From the cell containing the given text, extract its center point as (X, Y) coordinate. 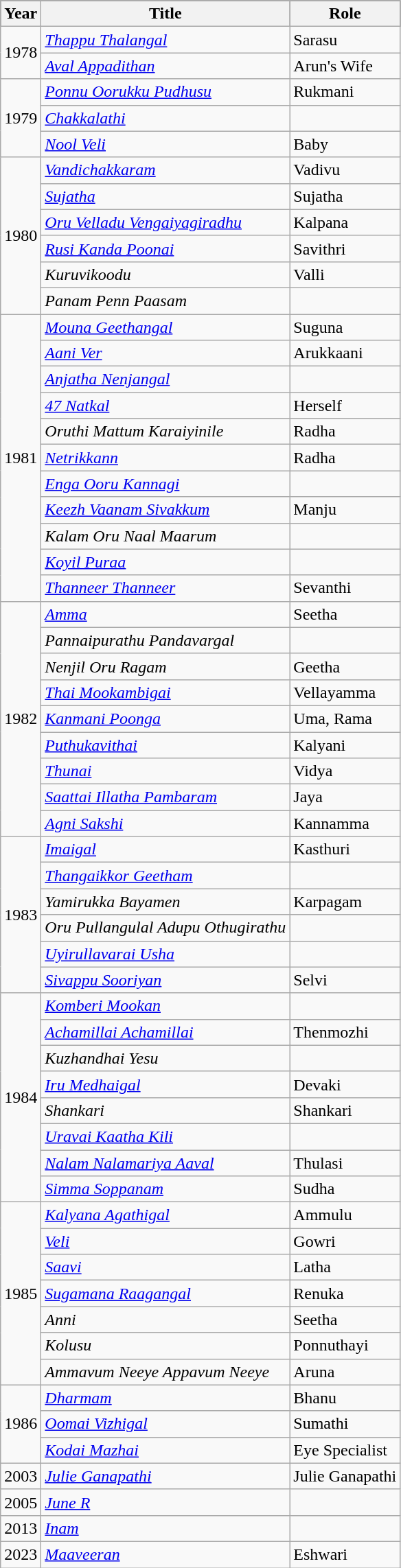
Suguna (345, 327)
Ponnuthayi (345, 1346)
Simma Soppanam (165, 1189)
Amma (165, 614)
Nalam Nalamariya Aaval (165, 1163)
Bhanu (345, 1398)
Kodai Mazhai (165, 1450)
Jaya (345, 797)
Puthukavithai (165, 745)
Karpagam (345, 902)
Sugamana Raagangal (165, 1294)
Achamillai Achamillai (165, 1032)
2005 (21, 1502)
Arukkaani (345, 353)
Koyil Puraa (165, 562)
Oru Velladu Vengaiyagiradhu (165, 222)
June R (165, 1502)
Kanmani Poonga (165, 718)
Anjatha Nenjangal (165, 379)
Kuruvikoodu (165, 274)
Imaigal (165, 850)
Valli (345, 274)
2023 (21, 1554)
Sivappu Sooriyan (165, 980)
Rusi Kanda Poonai (165, 248)
Kalyani (345, 745)
Oru Pullangulal Adupu Othugirathu (165, 928)
Agni Sakshi (165, 823)
Sarasu (345, 40)
1980 (21, 235)
Baby (345, 144)
Devaki (345, 1084)
Vadivu (345, 170)
Saattai Illatha Pambaram (165, 797)
Thunai (165, 771)
Nool Veli (165, 144)
Aval Appadithan (165, 66)
Rukmani (345, 92)
Sevanthi (345, 588)
Thulasi (345, 1163)
Manju (345, 510)
Dharmam (165, 1398)
Oomai Vizhigal (165, 1424)
Role (345, 14)
Gowri (345, 1241)
1986 (21, 1424)
Kalam Oru Naal Maarum (165, 536)
Kolusu (165, 1346)
Vellayamma (345, 692)
Herself (345, 406)
Oruthi Mattum Karaiyinile (165, 432)
Kalyana Agathigal (165, 1215)
Geetha (345, 666)
1984 (21, 1097)
1982 (21, 719)
Vandichakkaram (165, 170)
Thangaikkor Geetham (165, 876)
Komberi Mookan (165, 1006)
Renuka (345, 1294)
Arun's Wife (345, 66)
Year (21, 14)
Uyirullavarai Usha (165, 954)
Uravai Kaatha Kili (165, 1136)
Enga Ooru Kannagi (165, 484)
Ammavum Neeye Appavum Neeye (165, 1372)
Thai Mookambigai (165, 692)
Sudha (345, 1189)
2013 (21, 1528)
Mouna Geethangal (165, 327)
Kuzhandhai Yesu (165, 1058)
Veli (165, 1241)
Title (165, 14)
Yamirukka Bayamen (165, 902)
Vidya (345, 771)
Sumathi (345, 1424)
Panam Penn Paasam (165, 301)
Keezh Vaanam Sivakkum (165, 510)
Kannamma (345, 823)
Kalpana (345, 222)
1985 (21, 1294)
Netrikkann (165, 458)
47 Natkal (165, 406)
Chakkalathi (165, 118)
Saavi (165, 1267)
Kasthuri (345, 850)
Uma, Rama (345, 718)
Pannaipurathu Pandavargal (165, 640)
Thappu Thalangal (165, 40)
Aruna (345, 1372)
Eye Specialist (345, 1450)
Anni (165, 1320)
1983 (21, 915)
1978 (21, 53)
Thenmozhi (345, 1032)
Ponnu Oorukku Pudhusu (165, 92)
Iru Medhaigal (165, 1084)
Selvi (345, 980)
1981 (21, 458)
Aani Ver (165, 353)
Latha (345, 1267)
Nenjil Oru Ragam (165, 666)
Thanneer Thanneer (165, 588)
Eshwari (345, 1554)
Savithri (345, 248)
Maaveeran (165, 1554)
1979 (21, 118)
Ammulu (345, 1215)
Inam (165, 1528)
2003 (21, 1476)
